From the cell containing the given text, extract its center point as [X, Y] coordinate. 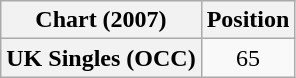
Position [248, 20]
65 [248, 58]
Chart (2007) [101, 20]
UK Singles (OCC) [101, 58]
